Return the [X, Y] coordinate for the center point of the cell that contains the specified text.  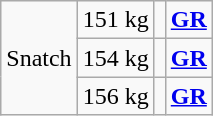
154 kg [116, 58]
156 kg [116, 96]
151 kg [116, 20]
Snatch [39, 58]
